Provide the (x, y) coordinate of the cell's center where the given text is located.  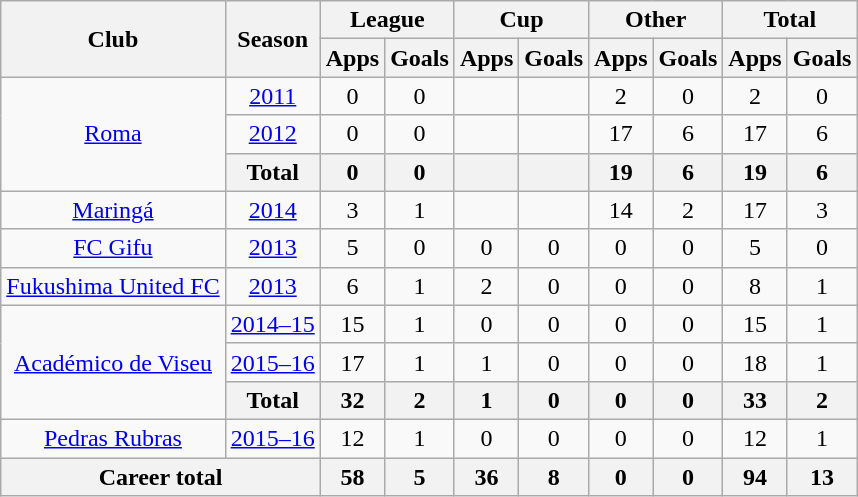
FC Gifu (113, 248)
58 (352, 477)
94 (755, 477)
33 (755, 400)
Pedras Rubras (113, 438)
Académico de Viseu (113, 362)
14 (621, 210)
Roma (113, 134)
Maringá (113, 210)
13 (822, 477)
Season (272, 39)
Cup (521, 20)
Other (656, 20)
2014–15 (272, 324)
32 (352, 400)
2014 (272, 210)
18 (755, 362)
2011 (272, 96)
Fukushima United FC (113, 286)
2012 (272, 134)
36 (486, 477)
League (387, 20)
Club (113, 39)
Career total (160, 477)
